Capture the cell that displays the provided text and extract its (x, y) central coordinate. 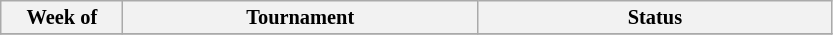
Status (656, 17)
Tournament (300, 17)
Week of (62, 17)
